Output the [x, y] coordinate of the center of the cell containing the given text.  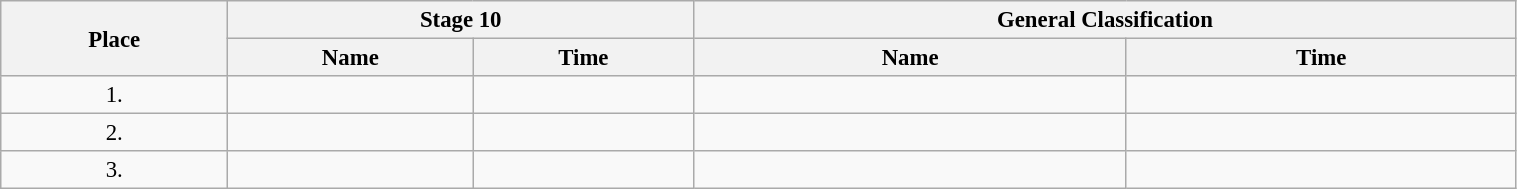
1. [114, 95]
General Classification [1105, 20]
Stage 10 [461, 20]
3. [114, 170]
Place [114, 38]
2. [114, 133]
